Search for the cell housing the specified text and yield its [x, y] center coordinate. 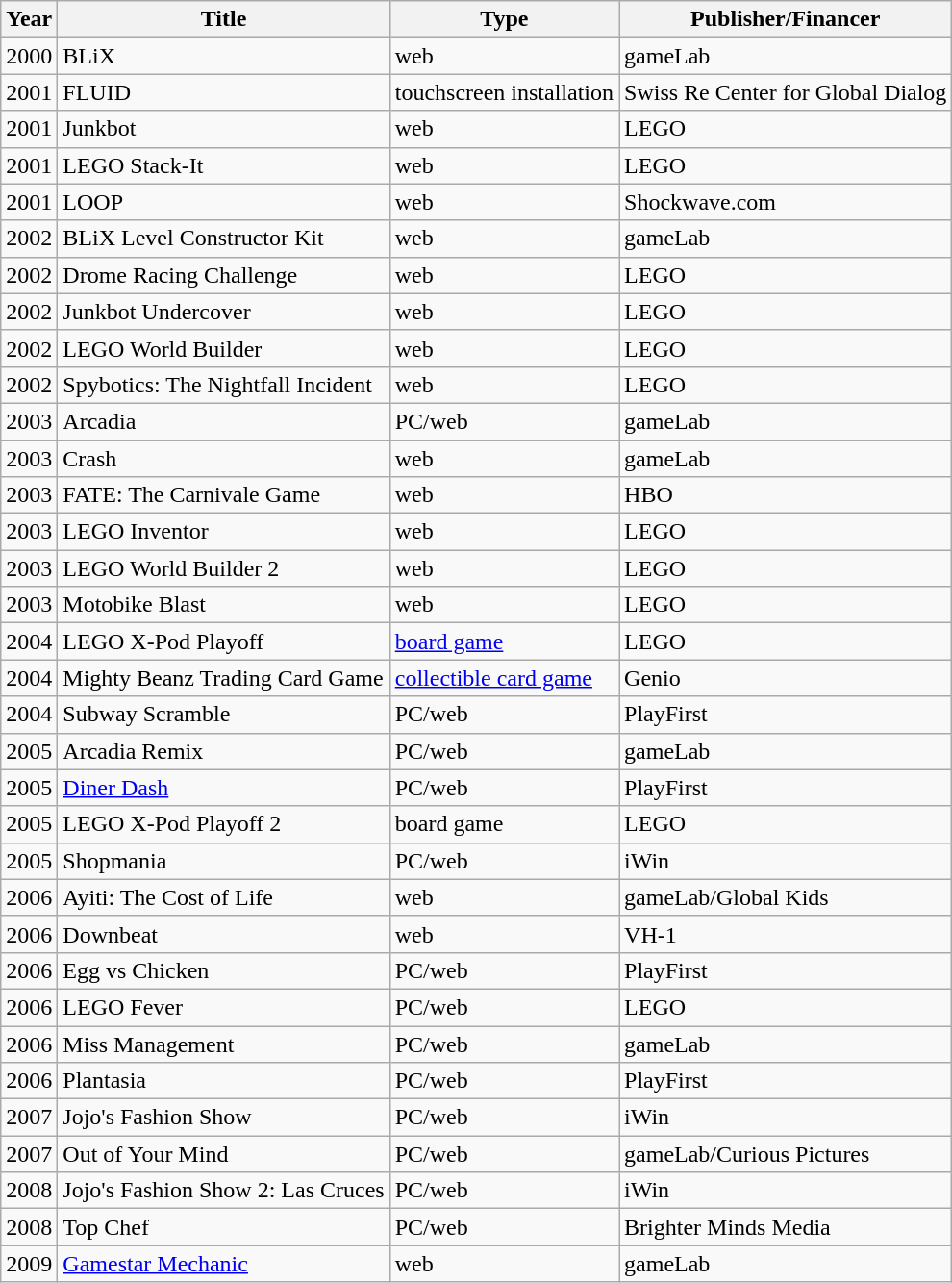
Type [504, 19]
Arcadia [223, 421]
collectible card game [504, 678]
Drome Racing Challenge [223, 275]
Top Chef [223, 1227]
Title [223, 19]
HBO [786, 495]
Ayiti: The Cost of Life [223, 897]
BLiX [223, 56]
Subway Scramble [223, 715]
Swiss Re Center for Global Dialog [786, 92]
Plantasia [223, 1081]
Mighty Beanz Trading Card Game [223, 678]
Junkbot Undercover [223, 312]
Egg vs Chicken [223, 970]
Downbeat [223, 934]
Out of Your Mind [223, 1154]
Miss Management [223, 1044]
2009 [29, 1264]
Arcadia Remix [223, 751]
LEGO X-Pod Playoff 2 [223, 824]
Publisher/Financer [786, 19]
Genio [786, 678]
VH-1 [786, 934]
Shopmania [223, 861]
Diner Dash [223, 788]
LEGO World Builder [223, 348]
Shockwave.com [786, 202]
Brighter Minds Media [786, 1227]
Jojo's Fashion Show [223, 1118]
2000 [29, 56]
LEGO Inventor [223, 532]
LOOP [223, 202]
FATE: The Carnivale Game [223, 495]
gameLab/Curious Pictures [786, 1154]
FLUID [223, 92]
Spybotics: The Nightfall Incident [223, 385]
LEGO Fever [223, 1007]
Junkbot [223, 129]
LEGO Stack-It [223, 165]
gameLab/Global Kids [786, 897]
Jojo's Fashion Show 2: Las Cruces [223, 1191]
touchscreen installation [504, 92]
Gamestar Mechanic [223, 1264]
Motobike Blast [223, 605]
LEGO World Builder 2 [223, 568]
Crash [223, 459]
LEGO X-Pod Playoff [223, 641]
BLiX Level Constructor Kit [223, 239]
Year [29, 19]
